Output the (x, y) coordinate of the center of the cell containing the given text.  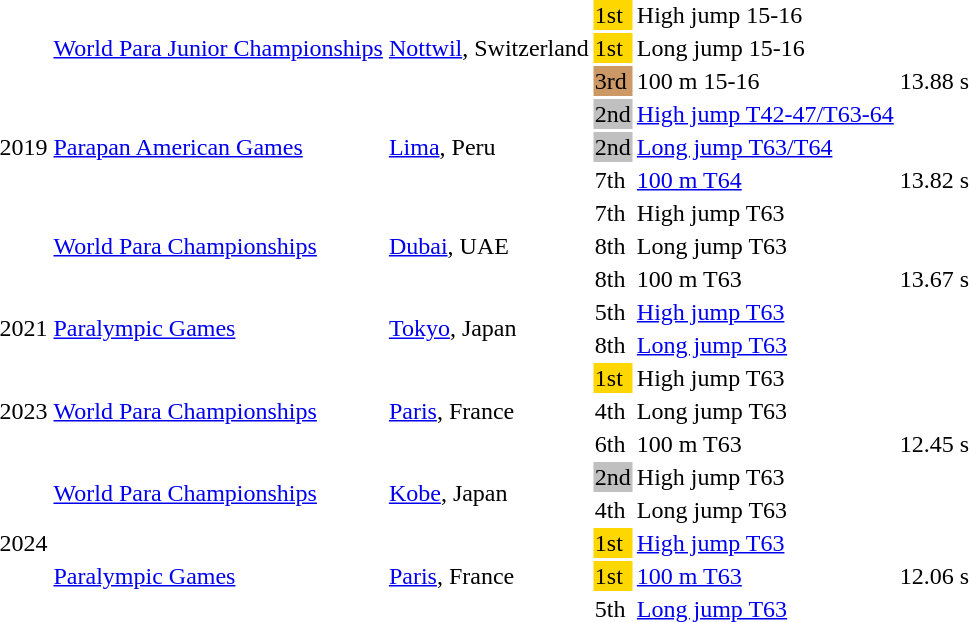
Kobe, Japan (488, 494)
Long jump 15-16 (765, 48)
Lima, Peru (488, 147)
100 m T64 (765, 180)
Nottwil, Switzerland (488, 48)
Paris, France (488, 411)
100 m 15-16 (765, 81)
World Para Junior Championships (218, 48)
3rd (612, 81)
6th (612, 444)
5th (612, 312)
Dubai, UAE (488, 246)
Parapan American Games (218, 147)
Long jump T63/T64 (765, 147)
High jump 15-16 (765, 15)
High jump T42-47/T63-64 (765, 114)
Tokyo, Japan (488, 328)
Paralympic Games (218, 328)
